From the cell containing the given text, extract its center point as (X, Y) coordinate. 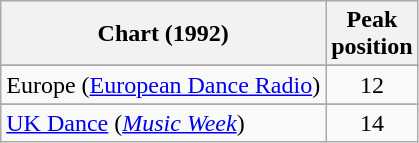
14 (372, 123)
Peakposition (372, 34)
Chart (1992) (164, 34)
UK Dance (Music Week) (164, 123)
12 (372, 85)
Europe (European Dance Radio) (164, 85)
